Capture the cell that displays the provided text and extract its (X, Y) central coordinate. 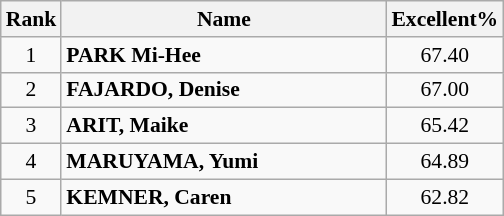
3 (32, 126)
Name (224, 19)
PARK Mi-Hee (224, 54)
67.00 (444, 90)
ARIT, Maike (224, 126)
MARUYAMA, Yumi (224, 161)
4 (32, 161)
62.82 (444, 197)
KEMNER, Caren (224, 197)
1 (32, 54)
67.40 (444, 54)
FAJARDO, Denise (224, 90)
Excellent% (444, 19)
64.89 (444, 161)
5 (32, 197)
65.42 (444, 126)
2 (32, 90)
Rank (32, 19)
